Return the [X, Y] coordinate for the center point of the cell that contains the specified text.  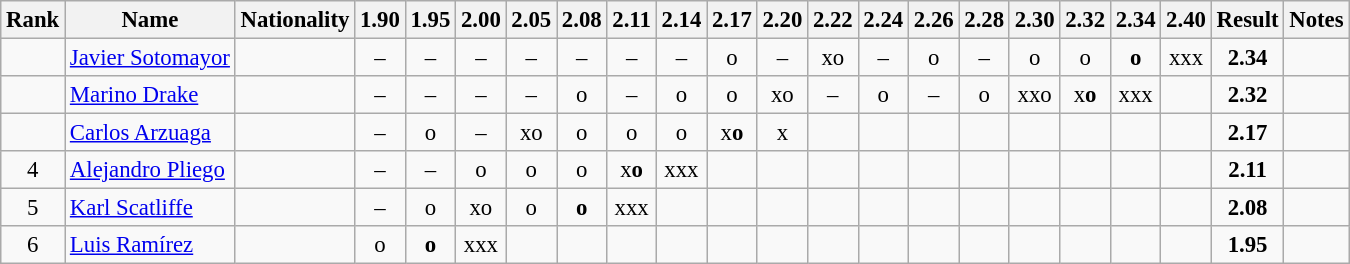
2.05 [531, 20]
Luis Ramírez [150, 245]
Javier Sotomayor [150, 58]
2.20 [782, 20]
2.28 [984, 20]
Nationality [294, 20]
2.24 [883, 20]
Rank [33, 20]
Alejandro Pliego [150, 170]
6 [33, 245]
2.22 [833, 20]
Carlos Arzuaga [150, 133]
Notes [1316, 20]
1.90 [380, 20]
Result [1248, 20]
2.00 [481, 20]
x [782, 133]
xxo [1034, 95]
2.26 [934, 20]
Name [150, 20]
2.30 [1034, 20]
4 [33, 170]
Marino Drake [150, 95]
2.14 [681, 20]
5 [33, 208]
Karl Scatliffe [150, 208]
2.40 [1186, 20]
